For the text-containing cell, return its midpoint in (X, Y) coordinate format. 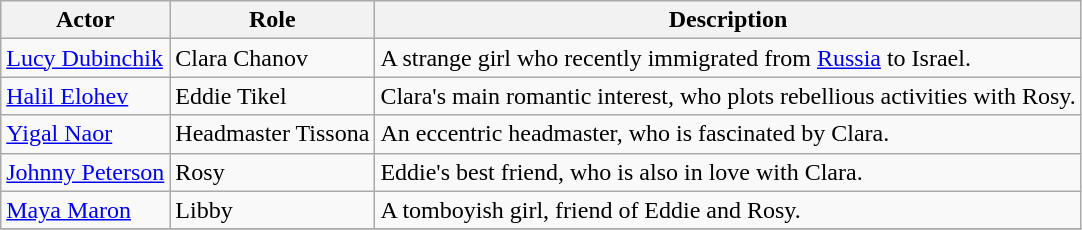
A strange girl who recently immigrated from Russia to Israel. (728, 58)
A tomboyish girl, friend of Eddie and Rosy. (728, 210)
Clara's main romantic interest, who plots rebellious activities with Rosy. (728, 96)
Description (728, 20)
Eddie's best friend, who is also in love with Clara. (728, 172)
Johnny Peterson (86, 172)
Halil Elohev (86, 96)
Lucy Dubinchik (86, 58)
Libby (272, 210)
Actor (86, 20)
Maya Maron (86, 210)
An eccentric headmaster, who is fascinated by Clara. (728, 134)
Eddie Tikel (272, 96)
Rosy (272, 172)
Clara Chanov (272, 58)
Role (272, 20)
Headmaster Tissona (272, 134)
Yigal Naor (86, 134)
